Pinpoint the cell where the given text exists, returning its (X, Y) midpoint coordinate. 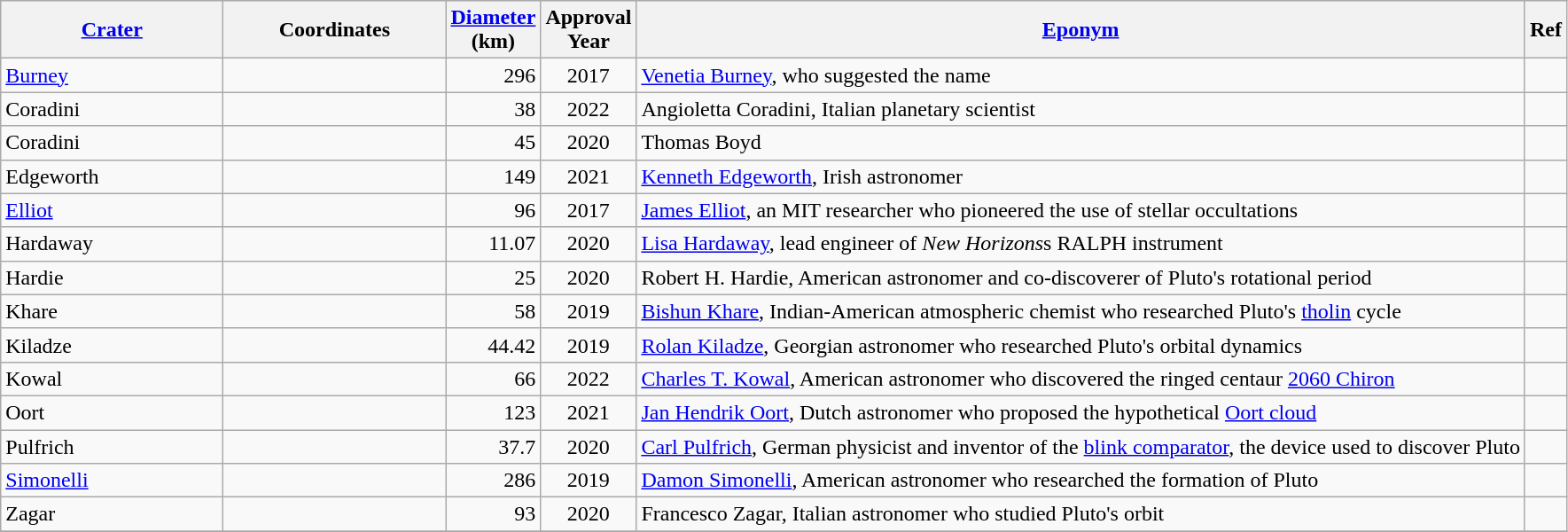
123 (493, 412)
Kiladze (112, 345)
Rolan Kiladze, Georgian astronomer who researched Pluto's orbital dynamics (1081, 345)
Zagar (112, 514)
Kenneth Edgeworth, Irish astronomer (1081, 176)
66 (493, 379)
Diameter(km) (493, 30)
Carl Pulfrich, German physicist and inventor of the blink comparator, the device used to discover Pluto (1081, 446)
Pulfrich (112, 446)
44.42 (493, 345)
45 (493, 143)
Bishun Khare, Indian-American atmospheric chemist who researched Pluto's tholin cycle (1081, 311)
96 (493, 210)
Oort (112, 412)
Edgeworth (112, 176)
38 (493, 109)
Khare (112, 311)
Kowal (112, 379)
Hardaway (112, 244)
Robert H. Hardie, American astronomer and co-discoverer of Pluto's rotational period (1081, 278)
286 (493, 481)
Damon Simonelli, American astronomer who researched the formation of Pluto (1081, 481)
James Elliot, an MIT researcher who pioneered the use of stellar occultations (1081, 210)
Ref (1546, 30)
Burney (112, 75)
58 (493, 311)
Thomas Boyd (1081, 143)
Elliot (112, 210)
11.07 (493, 244)
Jan Hendrik Oort, Dutch astronomer who proposed the hypothetical Oort cloud (1081, 412)
Hardie (112, 278)
Simonelli (112, 481)
93 (493, 514)
Francesco Zagar, Italian astronomer who studied Pluto's orbit (1081, 514)
Crater (112, 30)
Venetia Burney, who suggested the name (1081, 75)
ApprovalYear (589, 30)
Charles T. Kowal, American astronomer who discovered the ringed centaur 2060 Chiron (1081, 379)
Lisa Hardaway, lead engineer of New Horizonss RALPH instrument (1081, 244)
296 (493, 75)
Eponym (1081, 30)
149 (493, 176)
25 (493, 278)
Coordinates (335, 30)
37.7 (493, 446)
Angioletta Coradini, Italian planetary scientist (1081, 109)
